Identify which cell holds the provided text, then report its (X, Y) central coordinate. 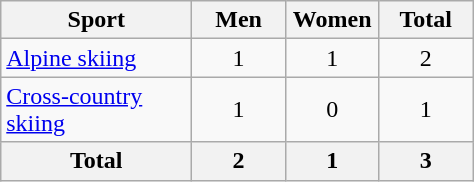
Women (332, 20)
3 (426, 161)
Sport (96, 20)
Alpine skiing (96, 58)
Men (239, 20)
Cross-country skiing (96, 110)
0 (332, 110)
